Find where the given text appears and provide that cell's center as (x, y) coordinate. 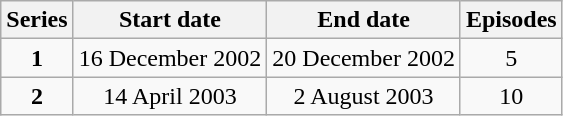
Start date (170, 20)
2 (37, 96)
5 (511, 58)
16 December 2002 (170, 58)
Episodes (511, 20)
1 (37, 58)
14 April 2003 (170, 96)
2 August 2003 (364, 96)
Series (37, 20)
20 December 2002 (364, 58)
10 (511, 96)
End date (364, 20)
